Identify which cell holds the provided text, then report its (x, y) central coordinate. 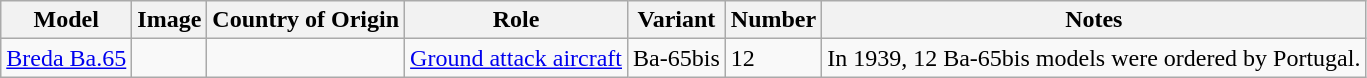
Image (170, 20)
Model (66, 20)
Ba-65bis (677, 58)
Role (516, 20)
Country of Origin (306, 20)
Breda Ba.65 (66, 58)
Notes (1094, 20)
In 1939, 12 Ba-65bis models were ordered by Portugal. (1094, 58)
Variant (677, 20)
12 (773, 58)
Number (773, 20)
Ground attack aircraft (516, 58)
